Return the [X, Y] coordinate for the center point of the cell that contains the specified text.  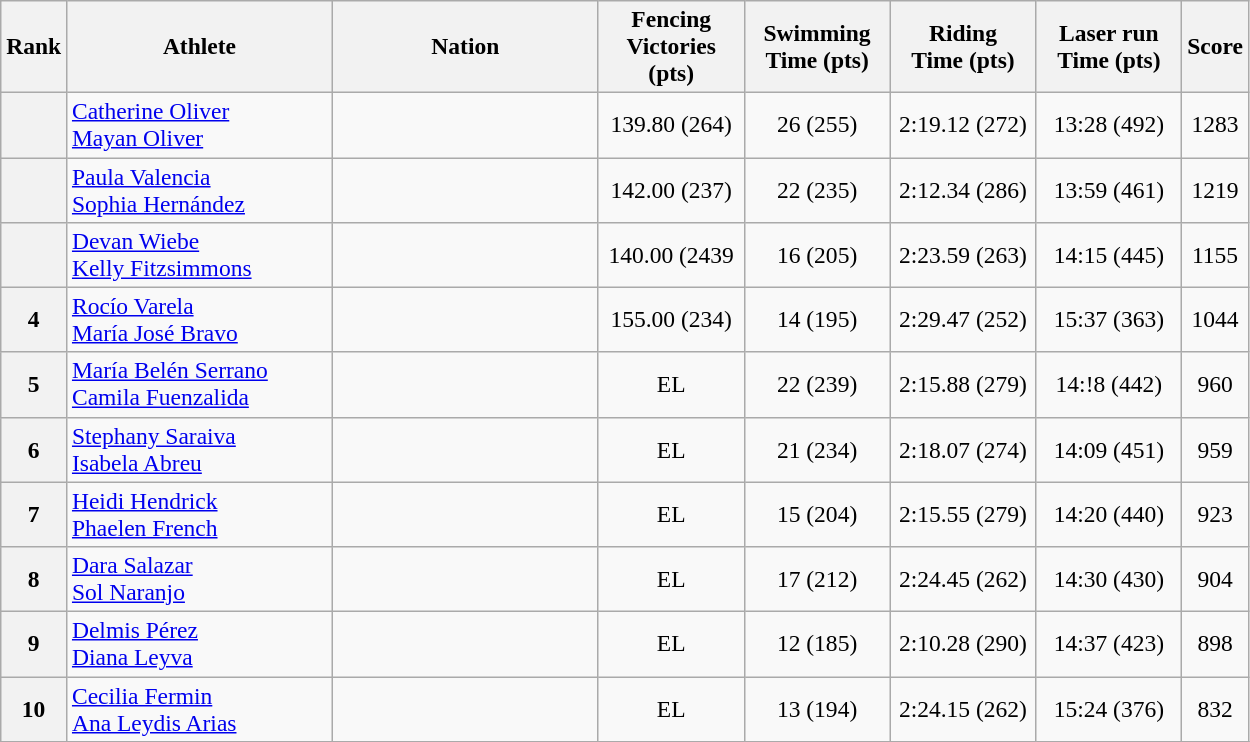
Paula ValenciaSophia Hernández [200, 190]
Cecilia FerminAna Leydis Arias [200, 708]
14:30 (430) [1109, 578]
2:23.59 (263) [963, 254]
17 (212) [817, 578]
Heidi HendrickPhaelen French [200, 514]
2:15.88 (279) [963, 384]
1219 [1216, 190]
14:37 (423) [1109, 644]
8 [34, 578]
9 [34, 644]
16 (205) [817, 254]
2:15.55 (279) [963, 514]
4 [34, 320]
22 (235) [817, 190]
Fencing Victories (pts) [671, 46]
140.00 (2439 [671, 254]
139.80 (264) [671, 124]
2:18.07 (274) [963, 450]
26 (255) [817, 124]
15:24 (376) [1109, 708]
959 [1216, 450]
832 [1216, 708]
Rocío VarelaMaría José Bravo [200, 320]
13 (194) [817, 708]
1155 [1216, 254]
2:12.34 (286) [963, 190]
142.00 (237) [671, 190]
13:28 (492) [1109, 124]
21 (234) [817, 450]
15:37 (363) [1109, 320]
904 [1216, 578]
10 [34, 708]
Catherine OliverMayan Oliver [200, 124]
2:10.28 (290) [963, 644]
2:29.47 (252) [963, 320]
Devan WiebeKelly Fitzsimmons [200, 254]
14 (195) [817, 320]
13:59 (461) [1109, 190]
5 [34, 384]
923 [1216, 514]
María Belén SerranoCamila Fuenzalida [200, 384]
1044 [1216, 320]
15 (204) [817, 514]
Rank [34, 46]
2:24.15 (262) [963, 708]
Athlete [200, 46]
960 [1216, 384]
Delmis PérezDiana Leyva [200, 644]
Riding Time (pts) [963, 46]
Laser runTime (pts) [1109, 46]
Score [1216, 46]
898 [1216, 644]
6 [34, 450]
Stephany SaraivaIsabela Abreu [200, 450]
Swimming Time (pts) [817, 46]
Dara SalazarSol Naranjo [200, 578]
14:!8 (442) [1109, 384]
Nation [465, 46]
1283 [1216, 124]
2:19.12 (272) [963, 124]
14:15 (445) [1109, 254]
14:20 (440) [1109, 514]
155.00 (234) [671, 320]
22 (239) [817, 384]
2:24.45 (262) [963, 578]
14:09 (451) [1109, 450]
12 (185) [817, 644]
7 [34, 514]
